From the cell containing the given text, extract its center point as (x, y) coordinate. 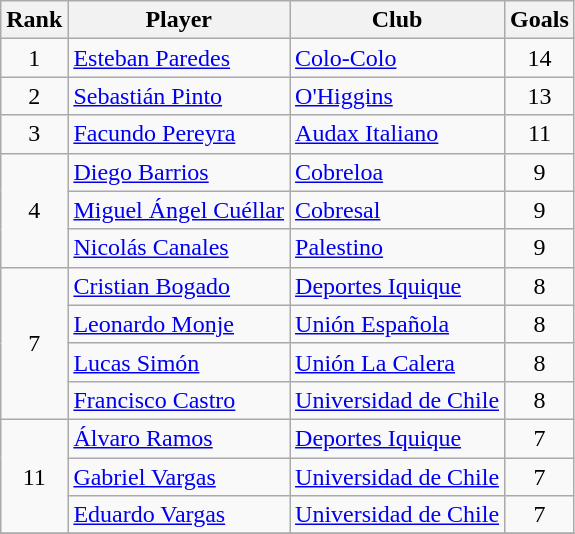
Unión La Calera (398, 362)
Lucas Simón (179, 362)
Cobresal (398, 210)
Unión Española (398, 324)
14 (540, 58)
Leonardo Monje (179, 324)
2 (34, 96)
O'Higgins (398, 96)
Esteban Paredes (179, 58)
Rank (34, 20)
1 (34, 58)
Francisco Castro (179, 400)
Goals (540, 20)
Colo-Colo (398, 58)
Miguel Ángel Cuéllar (179, 210)
Diego Barrios (179, 172)
Cristian Bogado (179, 286)
Club (398, 20)
Eduardo Vargas (179, 515)
13 (540, 96)
Sebastián Pinto (179, 96)
Gabriel Vargas (179, 477)
Facundo Pereyra (179, 134)
Player (179, 20)
Nicolás Canales (179, 248)
4 (34, 210)
Álvaro Ramos (179, 438)
Cobreloa (398, 172)
Audax Italiano (398, 134)
3 (34, 134)
Palestino (398, 248)
